Provide the [X, Y] coordinate of the cell's center where the given text is located.  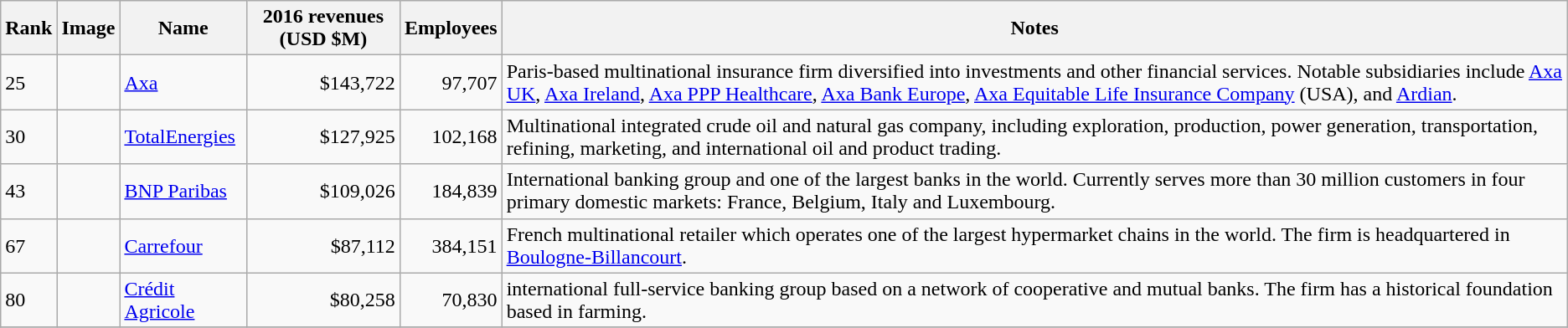
international full-service banking group based on a network of cooperative and mutual banks. The firm has a historical foundation based in farming. [1034, 300]
TotalEnergies [183, 137]
97,707 [451, 82]
Image [89, 28]
Notes [1034, 28]
184,839 [451, 191]
384,151 [451, 246]
Crédit Agricole [183, 300]
Name [183, 28]
Carrefour [183, 246]
$127,925 [323, 137]
$143,722 [323, 82]
$87,112 [323, 246]
67 [28, 246]
$80,258 [323, 300]
80 [28, 300]
2016 revenues (USD $M) [323, 28]
30 [28, 137]
French multinational retailer which operates one of the largest hypermarket chains in the world. The firm is headquartered in Boulogne-Billancourt. [1034, 246]
102,168 [451, 137]
$109,026 [323, 191]
70,830 [451, 300]
43 [28, 191]
25 [28, 82]
BNP Paribas [183, 191]
Rank [28, 28]
Axa [183, 82]
Employees [451, 28]
